Pinpoint the cell where the given text exists, returning its [X, Y] midpoint coordinate. 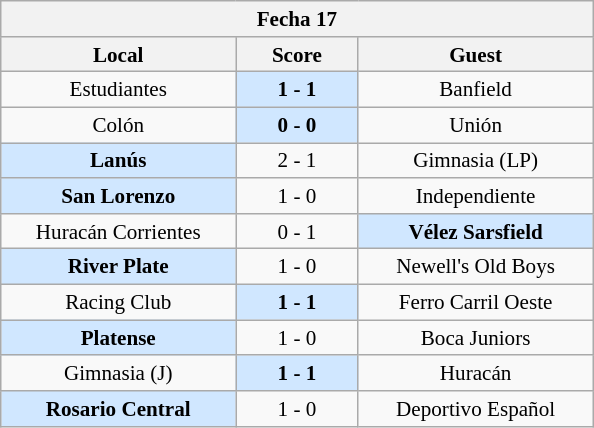
Platense [118, 338]
0 - 0 [297, 124]
Vélez Sarsfield [476, 230]
Racing Club [118, 302]
River Plate [118, 266]
Huracán [476, 372]
Fecha 17 [297, 18]
Local [118, 54]
Colón [118, 124]
San Lorenzo [118, 196]
Huracán Corrientes [118, 230]
Newell's Old Boys [476, 266]
Lanús [118, 160]
Estudiantes [118, 90]
Gimnasia (LP) [476, 160]
0 - 1 [297, 230]
Banfield [476, 90]
Unión [476, 124]
Ferro Carril Oeste [476, 302]
Independiente [476, 196]
Gimnasia (J) [118, 372]
Guest [476, 54]
Rosario Central [118, 408]
2 - 1 [297, 160]
Deportivo Español [476, 408]
Boca Juniors [476, 338]
Score [297, 54]
